Return [x, y] of the center of cell containing provided text 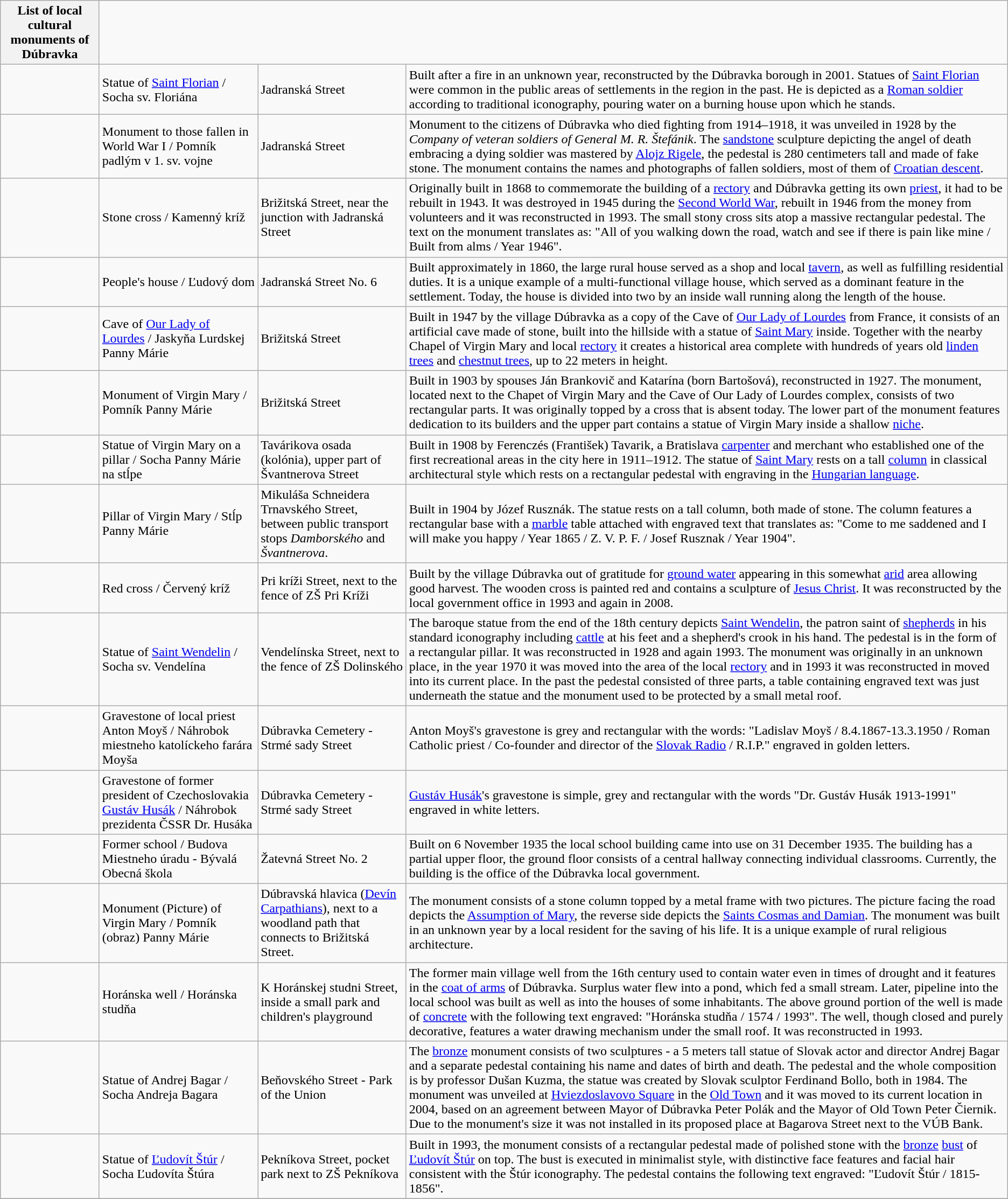
K Horánskej studni Street, inside a small park and children's playground [332, 1002]
Gravestone of former president of Czechoslovakia Gustáv Husák / Náhrobok prezidenta ČSSR Dr. Husáka [178, 803]
List of local cultural monuments of Dúbravka [50, 32]
Statue of Virgin Mary on a pillar / Socha Panny Márie na stĺpe [178, 459]
Monument to those fallen in World War I / Pomník padlým v 1. sv. vojne [178, 147]
Beňovského Street - Park of the Union [332, 1088]
Mikuláša Schneidera Trnavského Street, between public transport stops Damborského and Švantnerova. [332, 524]
Jadranská Street No. 6 [332, 282]
Horánska well / Horánska studňa [178, 1002]
Former school / Budova Miestneho úradu - Bývalá Obecná škola [178, 859]
Tavárikova osada (kolónia), upper part of Švantnerova Street [332, 459]
Vendelínska Street, next to the fence of ZŠ Dolinského [332, 659]
Statue of Ľudovít Štúr / Socha Ľudovíta Štúra [178, 1167]
Monument of Virgin Mary / Pomník Panny Márie [178, 403]
Žatevná Street No. 2 [332, 859]
Gustáv Husák's gravestone is simple, grey and rectangular with the words "Dr. Gustáv Husák 1913-1991" engraved in white letters. [706, 803]
Dúbravská hlavica (Devín Carpathians), next to a woodland path that connects to Brižitská Street. [332, 923]
Red cross / Červený kríž [178, 588]
Cave of Our Lady of Lourdes / Jaskyňa Lurdskej Panny Márie [178, 338]
Monument (Picture) of Virgin Mary / Pomník (obraz) Panny Márie [178, 923]
Statue of Saint Florian / Socha sv. Floriána [178, 89]
Stone cross / Kamenný kríž [178, 218]
Pekníkova Street, pocket park next to ZŠ Pekníkova [332, 1167]
Pillar of Virgin Mary / Stĺp Panny Márie [178, 524]
Gravestone of local priest Anton Moyš / Náhrobok miestneho katolíckeho farára Moyša [178, 738]
Statue of Andrej Bagar / Socha Andreja Bagara [178, 1088]
Statue of Saint Wendelin / Socha sv. Vendelína [178, 659]
Brižitská Street, near the junction with Jadranská Street [332, 218]
People's house / Ľudový dom [178, 282]
Pri kríži Street, next to the fence of ZŠ Pri Kríži [332, 588]
